Locate the cell with the specified text and output its (x, y) center coordinate. 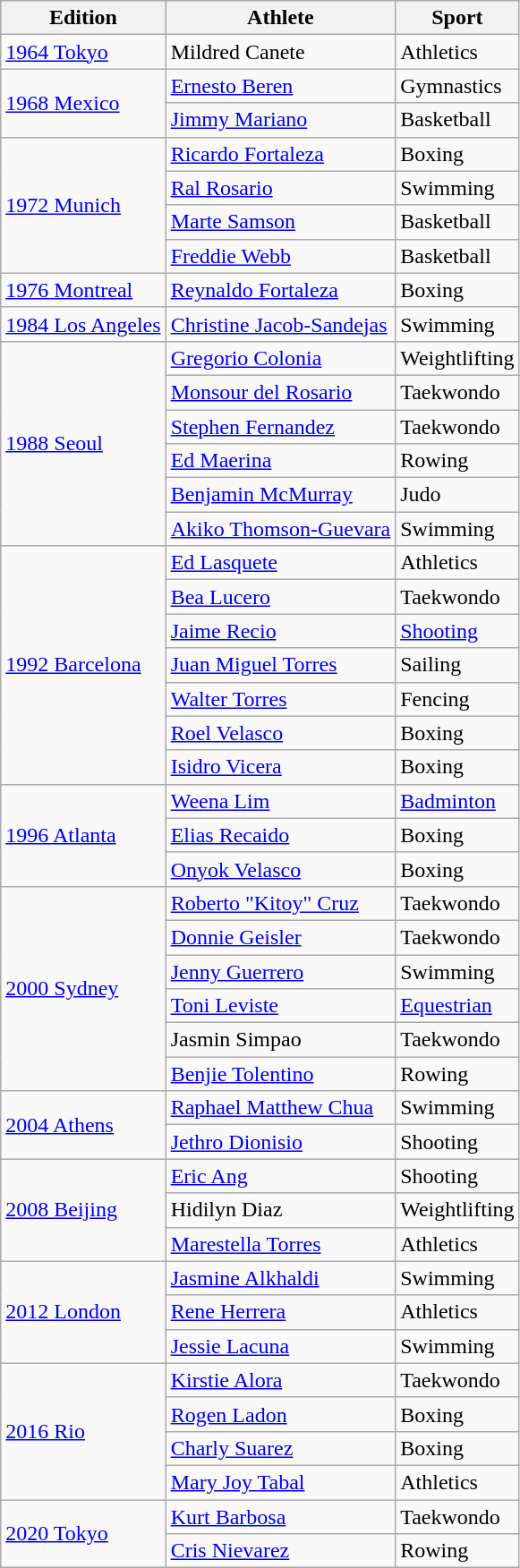
Hidilyn Diaz (281, 1210)
2012 London (83, 1312)
Charly Suarez (281, 1448)
Sailing (457, 665)
Edition (83, 18)
Ed Maerina (281, 461)
1968 Mexico (83, 103)
Raphael Matthew Chua (281, 1108)
1992 Barcelona (83, 665)
Ricardo Fortaleza (281, 154)
Jenny Guerrero (281, 971)
1984 Los Angeles (83, 324)
Athlete (281, 18)
Cris Nievarez (281, 1551)
Jaime Recio (281, 631)
Ernesto Beren (281, 86)
Jasmin Simpao (281, 1040)
Eric Ang (281, 1176)
Walter Torres (281, 699)
Benjamin McMurray (281, 495)
Mary Joy Tabal (281, 1482)
2004 Athens (83, 1125)
1972 Munich (83, 205)
Onyok Velasco (281, 869)
Jasmine Alkhaldi (281, 1278)
Weena Lim (281, 801)
Bea Lucero (281, 597)
1996 Atlanta (83, 835)
Marestella Torres (281, 1244)
Badminton (457, 801)
Rene Herrera (281, 1312)
Freddie Webb (281, 256)
1976 Montreal (83, 290)
Reynaldo Fortaleza (281, 290)
Sport (457, 18)
Christine Jacob-Sandejas (281, 324)
Mildred Canete (281, 52)
2020 Tokyo (83, 1534)
Ed Lasquete (281, 563)
Kurt Barbosa (281, 1517)
Jessie Lacuna (281, 1346)
2016 Rio (83, 1431)
2008 Beijing (83, 1210)
Akiko Thomson-Guevara (281, 529)
Juan Miguel Torres (281, 665)
Toni Leviste (281, 1006)
Benjie Tolentino (281, 1074)
Gregorio Colonia (281, 358)
Roberto "Kitoy" Cruz (281, 903)
Ral Rosario (281, 188)
Roel Velasco (281, 733)
1964 Tokyo (83, 52)
Marte Samson (281, 222)
1988 Seoul (83, 443)
Judo (457, 495)
Stephen Fernandez (281, 427)
Elias Recaido (281, 835)
Monsour del Rosario (281, 392)
Jethro Dionisio (281, 1142)
Rogen Ladon (281, 1414)
Kirstie Alora (281, 1380)
Jimmy Mariano (281, 120)
Donnie Geisler (281, 937)
Isidro Vicera (281, 767)
Fencing (457, 699)
Equestrian (457, 1006)
2000 Sydney (83, 988)
Gymnastics (457, 86)
